Return (x, y) of the center of cell containing provided text 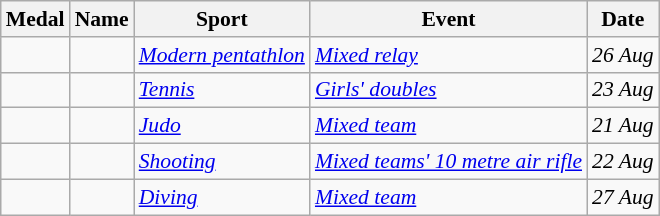
Date (623, 19)
Tennis (222, 90)
Diving (222, 197)
21 Aug (623, 126)
Mixed teams' 10 metre air rifle (448, 162)
Name (102, 19)
26 Aug (623, 55)
Judo (222, 126)
27 Aug (623, 197)
Modern pentathlon (222, 55)
Shooting (222, 162)
23 Aug (623, 90)
Medal (36, 19)
Girls' doubles (448, 90)
Event (448, 19)
Sport (222, 19)
Mixed relay (448, 55)
22 Aug (623, 162)
